Pinpoint the cell where the given text exists, returning its (x, y) midpoint coordinate. 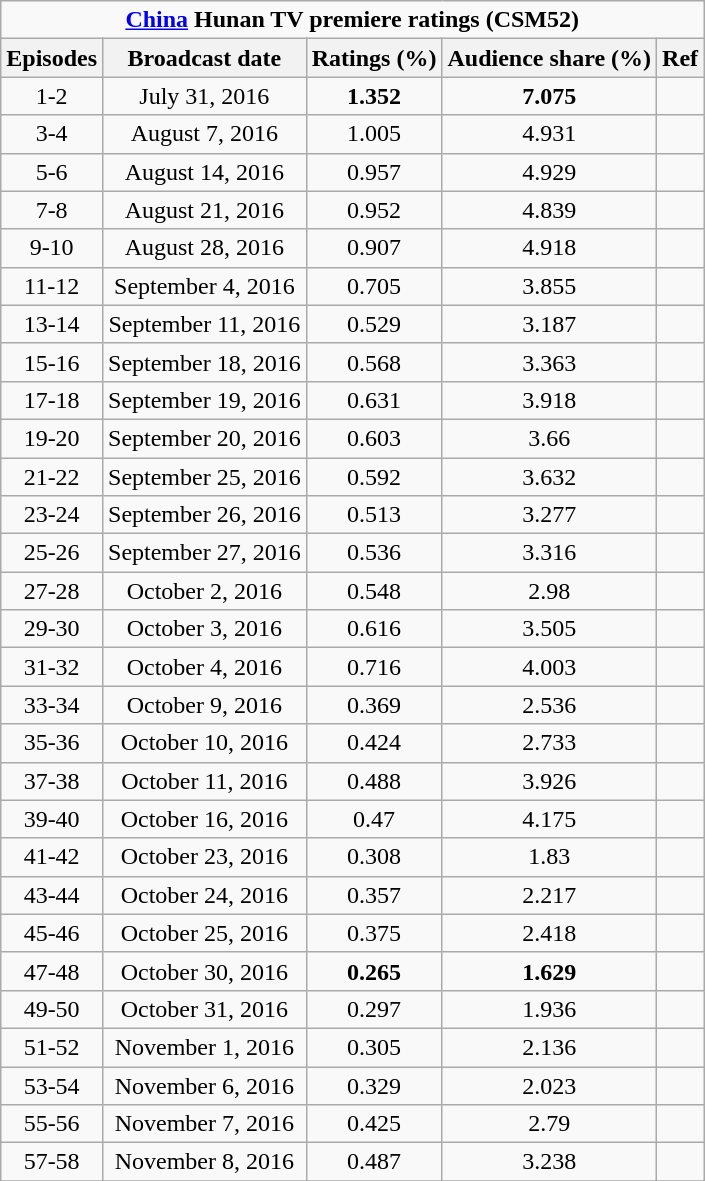
2.023 (550, 1085)
0.513 (374, 515)
4.929 (550, 172)
August 28, 2016 (205, 248)
0.297 (374, 1009)
41-42 (52, 857)
5-6 (52, 172)
0.705 (374, 286)
4.918 (550, 248)
1.352 (374, 96)
0.488 (374, 781)
17-18 (52, 400)
43-44 (52, 895)
19-20 (52, 438)
3.316 (550, 553)
Ratings (%) (374, 58)
0.536 (374, 553)
0.329 (374, 1085)
3.363 (550, 362)
2.418 (550, 933)
September 27, 2016 (205, 553)
Broadcast date (205, 58)
49-50 (52, 1009)
September 11, 2016 (205, 324)
China Hunan TV premiere ratings (CSM52) (352, 20)
October 3, 2016 (205, 629)
57-58 (52, 1162)
0.548 (374, 591)
November 8, 2016 (205, 1162)
2.79 (550, 1124)
15-16 (52, 362)
October 23, 2016 (205, 857)
3.926 (550, 781)
October 25, 2016 (205, 933)
4.003 (550, 667)
October 2, 2016 (205, 591)
1.83 (550, 857)
3.855 (550, 286)
1-2 (52, 96)
0.308 (374, 857)
4.931 (550, 134)
September 26, 2016 (205, 515)
3.277 (550, 515)
47-48 (52, 971)
1.629 (550, 971)
0.424 (374, 743)
November 6, 2016 (205, 1085)
3.187 (550, 324)
33-34 (52, 705)
September 25, 2016 (205, 477)
August 7, 2016 (205, 134)
September 4, 2016 (205, 286)
11-12 (52, 286)
0.592 (374, 477)
October 16, 2016 (205, 819)
0.957 (374, 172)
31-32 (52, 667)
3.66 (550, 438)
4.839 (550, 210)
0.616 (374, 629)
September 19, 2016 (205, 400)
0.631 (374, 400)
August 14, 2016 (205, 172)
October 4, 2016 (205, 667)
October 9, 2016 (205, 705)
Episodes (52, 58)
Ref (680, 58)
November 7, 2016 (205, 1124)
29-30 (52, 629)
3.238 (550, 1162)
0.529 (374, 324)
Audience share (%) (550, 58)
53-54 (52, 1085)
51-52 (52, 1047)
0.907 (374, 248)
0.369 (374, 705)
2.217 (550, 895)
55-56 (52, 1124)
August 21, 2016 (205, 210)
37-38 (52, 781)
45-46 (52, 933)
October 30, 2016 (205, 971)
13-14 (52, 324)
35-36 (52, 743)
September 20, 2016 (205, 438)
October 24, 2016 (205, 895)
0.357 (374, 895)
3.632 (550, 477)
0.305 (374, 1047)
0.952 (374, 210)
November 1, 2016 (205, 1047)
7-8 (52, 210)
October 10, 2016 (205, 743)
October 11, 2016 (205, 781)
7.075 (550, 96)
23-24 (52, 515)
0.425 (374, 1124)
0.716 (374, 667)
0.487 (374, 1162)
1.005 (374, 134)
27-28 (52, 591)
2.733 (550, 743)
0.603 (374, 438)
2.536 (550, 705)
2.98 (550, 591)
October 31, 2016 (205, 1009)
0.375 (374, 933)
4.175 (550, 819)
0.568 (374, 362)
2.136 (550, 1047)
3.918 (550, 400)
July 31, 2016 (205, 96)
3-4 (52, 134)
September 18, 2016 (205, 362)
0.265 (374, 971)
1.936 (550, 1009)
25-26 (52, 553)
9-10 (52, 248)
3.505 (550, 629)
39-40 (52, 819)
21-22 (52, 477)
0.47 (374, 819)
